Output the [X, Y] coordinate of the center of the cell containing the given text.  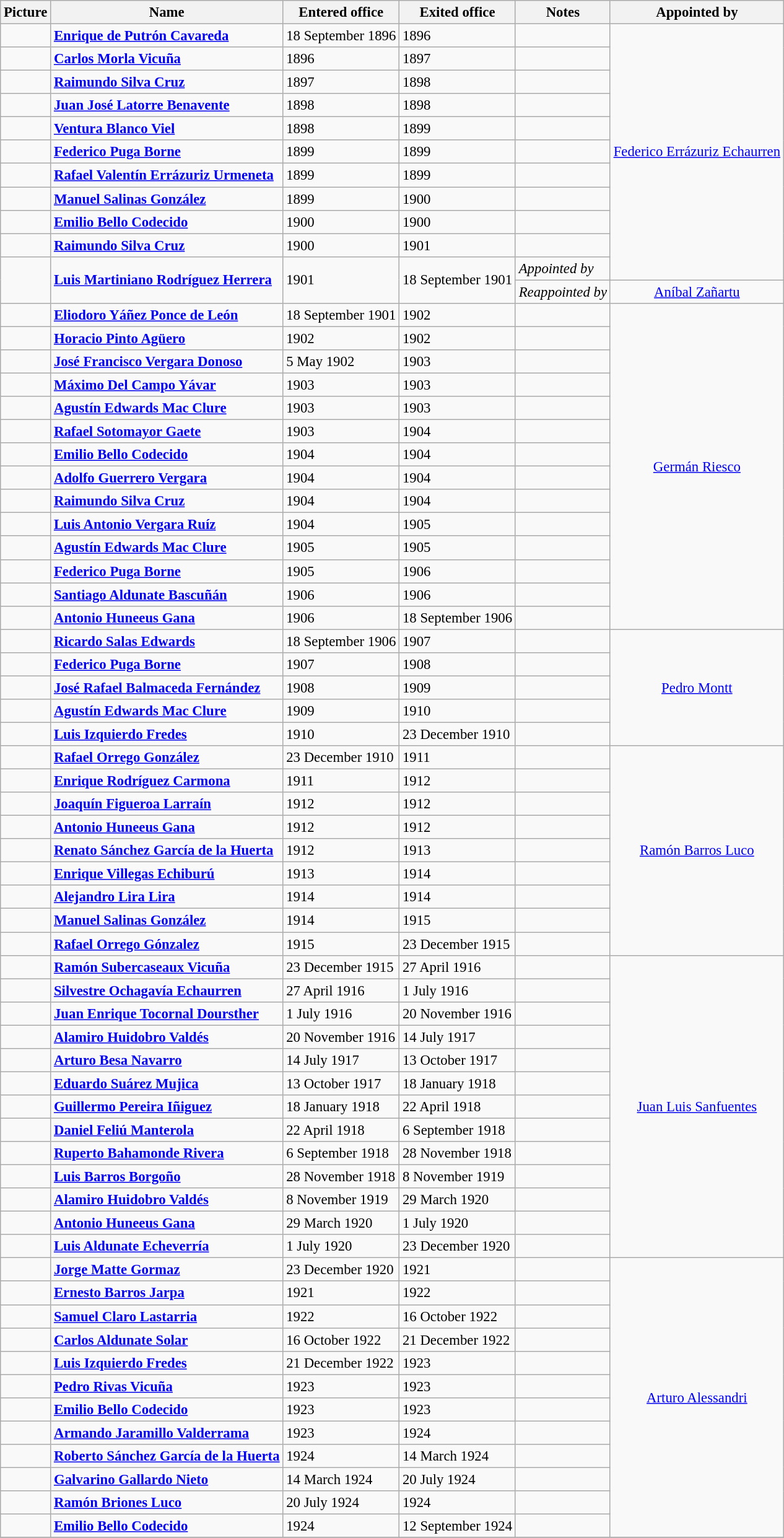
Arturo Besa Navarro [167, 1060]
Eliodoro Yáñez Ponce de León [167, 315]
Ramón Subercaseaux Vicuña [167, 967]
Renato Sánchez García de la Huerta [167, 850]
Daniel Feliú Manterola [167, 1130]
Rafael Valentín Errázuriz Urmeneta [167, 175]
12 September 1924 [458, 1526]
18 September 1896 [341, 36]
Enrique Villegas Echiburú [167, 874]
Samuel Claro Lastarria [167, 1316]
Juan José Latorre Benavente [167, 105]
Juan Luis Sanfuentes [697, 1106]
Luis Antonio Vergara Ruíz [167, 525]
Rafael Orrego Gónzalez [167, 944]
Carlos Morla Vicuña [167, 59]
Pedro Rivas Vicuña [167, 1386]
Arturo Alessandri [697, 1397]
Picture [26, 12]
Enrique Rodríguez Carmona [167, 781]
Name [167, 12]
Máximo Del Campo Yávar [167, 385]
Carlos Aldunate Solar [167, 1340]
Juan Enrique Tocornal Doursther [167, 1013]
Federico Errázuriz Echaurren [697, 152]
Pedro Montt [697, 688]
Ramón Barros Luco [697, 850]
Joaquín Figueroa Larraín [167, 804]
Armando Jaramillo Valderrama [167, 1433]
Roberto Sánchez García de la Huerta [167, 1456]
Rafael Orrego González [167, 758]
Ramón Briones Luco [167, 1503]
Jorge Matte Gormaz [167, 1270]
5 May 1902 [341, 362]
Guillermo Pereira Iñiguez [167, 1107]
Germán Riesco [697, 466]
Luis Barros Borgoño [167, 1177]
Galvarino Gallardo Nieto [167, 1479]
Ruperto Bahamonde Rivera [167, 1153]
Santiago Aldunate Bascuñán [167, 595]
Ernesto Barros Jarpa [167, 1293]
Horacio Pinto Agüero [167, 338]
Notes [562, 12]
Luis Aldunate Echeverría [167, 1246]
Luis Martiniano Rodríguez Herrera [167, 280]
José Francisco Vergara Donoso [167, 362]
Aníbal Zañartu [697, 292]
José Rafael Balmaceda Fernández [167, 688]
Entered office [341, 12]
Eduardo Suárez Mujica [167, 1083]
Reappointed by [562, 292]
Enrique de Putrón Cavareda [167, 36]
Silvestre Ochagavía Echaurren [167, 990]
Rafael Sotomayor Gaete [167, 432]
Exited office [458, 12]
Ricardo Salas Edwards [167, 641]
Adolfo Guerrero Vergara [167, 478]
Alejandro Lira Lira [167, 898]
Ventura Blanco Viel [167, 129]
